Detect which cell encompasses the target text, then output its (X, Y) center coordinate. 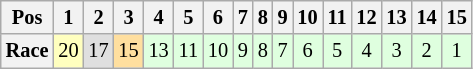
12 (366, 17)
Race (28, 51)
Pos (28, 17)
20 (68, 51)
17 (98, 51)
14 (427, 17)
